Search for the cell housing the specified text and yield its [X, Y] center coordinate. 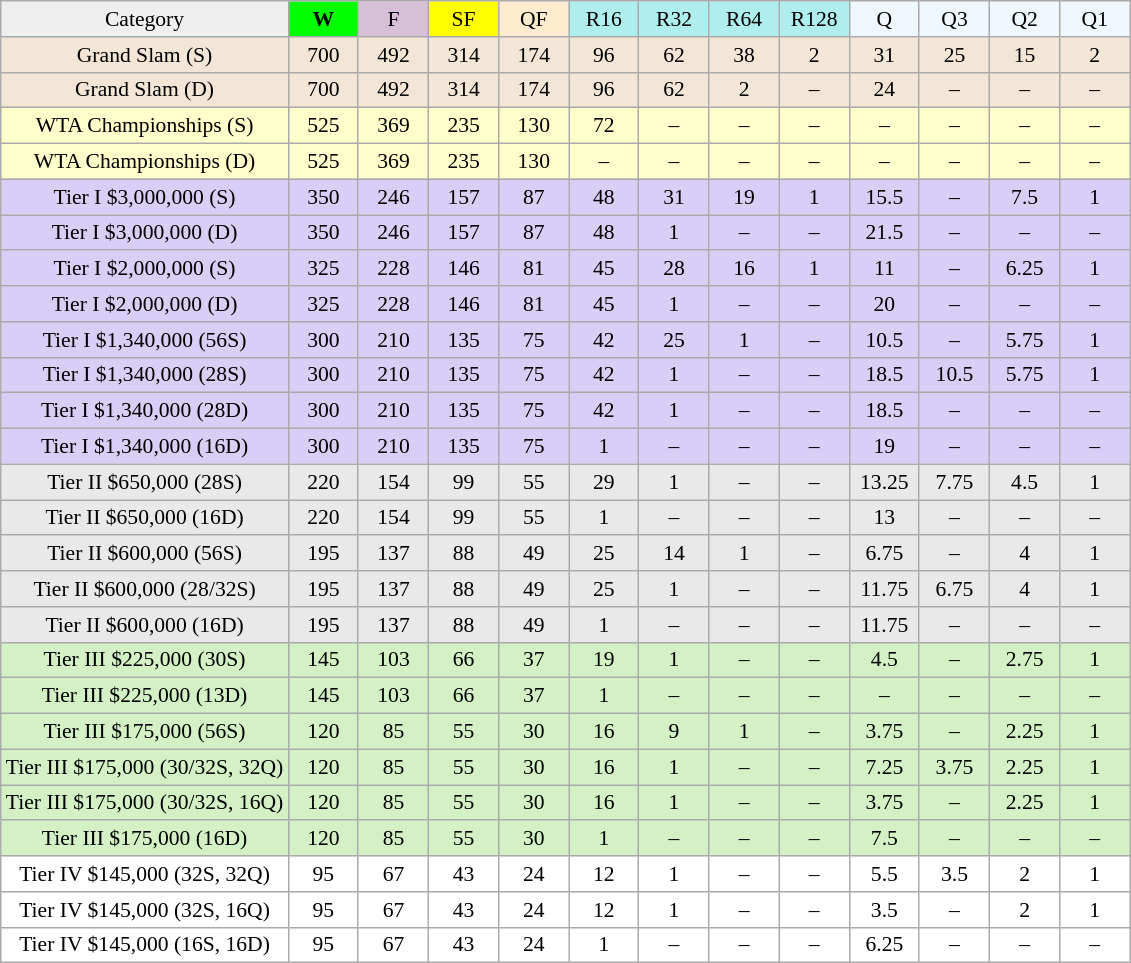
38 [744, 55]
13.25 [884, 482]
Q3 [954, 19]
Tier III $225,000 (13D) [145, 696]
15 [1025, 55]
Tier IV $145,000 (16S, 16D) [145, 945]
21.5 [884, 233]
R128 [814, 19]
Tier II $600,000 (56S) [145, 554]
Tier III $175,000 (56S) [145, 732]
Tier I $1,340,000 (28S) [145, 375]
Tier I $1,340,000 (56S) [145, 340]
Tier II $650,000 (28S) [145, 482]
2.75 [1025, 660]
Q1 [1095, 19]
Tier II $650,000 (16D) [145, 518]
Tier I $3,000,000 (S) [145, 197]
Tier I $1,340,000 (28D) [145, 411]
5.5 [884, 874]
Tier IV $145,000 (32S, 32Q) [145, 874]
Tier III $175,000 (30/32S, 32Q) [145, 767]
Category [145, 19]
Grand Slam (D) [145, 90]
7.25 [884, 767]
72 [604, 126]
SF [464, 19]
W [323, 19]
Q [884, 19]
29 [604, 482]
Tier IV $145,000 (32S, 16Q) [145, 910]
Tier I $1,340,000 (16D) [145, 447]
Tier III $175,000 (16D) [145, 839]
9 [674, 732]
F [393, 19]
WTA Championships (S) [145, 126]
28 [674, 269]
Tier I $2,000,000 (S) [145, 269]
Tier II $600,000 (28/32S) [145, 589]
Q2 [1025, 19]
R16 [604, 19]
Tier I $3,000,000 (D) [145, 233]
Tier III $175,000 (30/32S, 16Q) [145, 803]
7.75 [954, 482]
Tier II $600,000 (16D) [145, 625]
R64 [744, 19]
R32 [674, 19]
Tier I $2,000,000 (D) [145, 304]
14 [674, 554]
Tier III $225,000 (30S) [145, 660]
QF [534, 19]
20 [884, 304]
WTA Championships (D) [145, 162]
Grand Slam (S) [145, 55]
13 [884, 518]
11 [884, 269]
15.5 [884, 197]
